Detect which cell encompasses the target text, then output its [x, y] center coordinate. 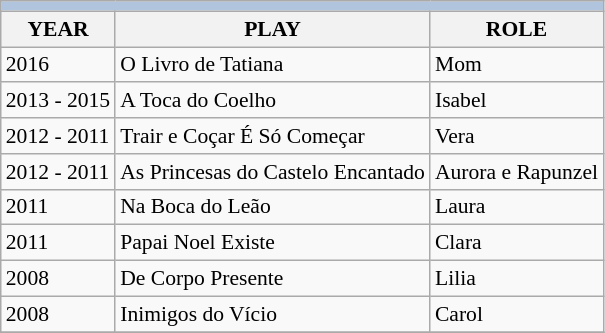
2013 - 2015 [58, 101]
As Princesas do Castelo Encantado [272, 172]
Clara [516, 243]
Inimigos do Vício [272, 314]
Carol [516, 314]
Laura [516, 207]
PLAY [272, 29]
Papai Noel Existe [272, 243]
Lilia [516, 279]
Na Boca do Leão [272, 207]
De Corpo Presente [272, 279]
ROLE [516, 29]
Isabel [516, 101]
2016 [58, 65]
Aurora e Rapunzel [516, 172]
O Livro de Tatiana [272, 65]
Vera [516, 136]
Mom [516, 65]
Trair e Coçar É Só Começar [272, 136]
A Toca do Coelho [272, 101]
YEAR [58, 29]
